Scan for the cell matching the given text and deliver its [X, Y] coordinate at center. 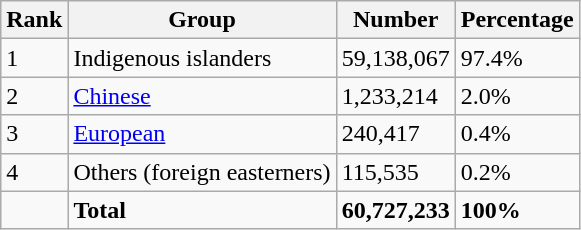
Indigenous islanders [202, 58]
59,138,067 [396, 58]
Group [202, 20]
Rank [34, 20]
3 [34, 134]
97.4% [517, 58]
European [202, 134]
1 [34, 58]
60,727,233 [396, 210]
Others (foreign easterners) [202, 172]
115,535 [396, 172]
Chinese [202, 96]
0.4% [517, 134]
0.2% [517, 172]
4 [34, 172]
100% [517, 210]
2 [34, 96]
Number [396, 20]
1,233,214 [396, 96]
2.0% [517, 96]
240,417 [396, 134]
Total [202, 210]
Percentage [517, 20]
